Capture the cell that displays the provided text and extract its [x, y] central coordinate. 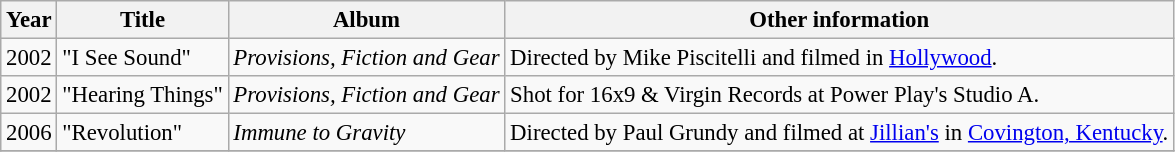
"Hearing Things" [142, 95]
"Revolution" [142, 133]
Directed by Mike Piscitelli and filmed in Hollywood. [840, 58]
"I See Sound" [142, 58]
Directed by Paul Grundy and filmed at Jillian's in Covington, Kentucky. [840, 133]
Shot for 16x9 & Virgin Records at Power Play's Studio A. [840, 95]
2006 [29, 133]
Other information [840, 20]
Year [29, 20]
Album [366, 20]
Title [142, 20]
Immune to Gravity [366, 133]
